For the text-containing cell, return its midpoint in [X, Y] coordinate format. 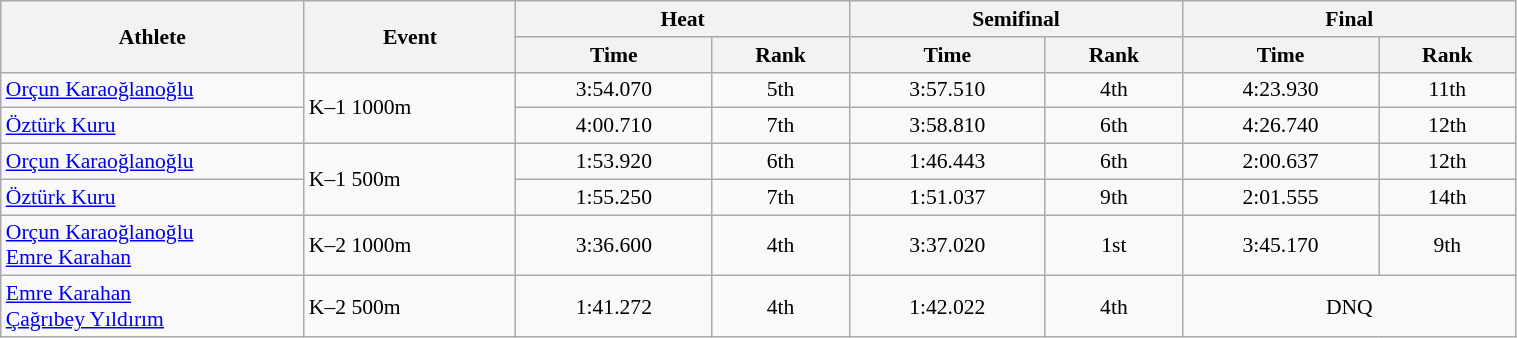
K–1 1000m [410, 108]
1:42.022 [947, 306]
DNQ [1350, 306]
Heat [682, 19]
Orçun KaraoğlanoğluEmre Karahan [152, 246]
K–1 500m [410, 180]
Semifinal [1016, 19]
3:36.600 [614, 246]
3:37.020 [947, 246]
2:00.637 [1281, 162]
4:00.710 [614, 126]
3:54.070 [614, 90]
1:46.443 [947, 162]
1:55.250 [614, 197]
1:53.920 [614, 162]
4:26.740 [1281, 126]
3:57.510 [947, 90]
3:45.170 [1281, 246]
Final [1350, 19]
5th [780, 90]
Emre KarahanÇağrıbey Yıldırım [152, 306]
2:01.555 [1281, 197]
1:41.272 [614, 306]
Event [410, 36]
11th [1448, 90]
14th [1448, 197]
K–2 1000m [410, 246]
K–2 500m [410, 306]
4:23.930 [1281, 90]
3:58.810 [947, 126]
Athlete [152, 36]
1:51.037 [947, 197]
1st [1114, 246]
